Scan for the cell matching the given text and deliver its [X, Y] coordinate at center. 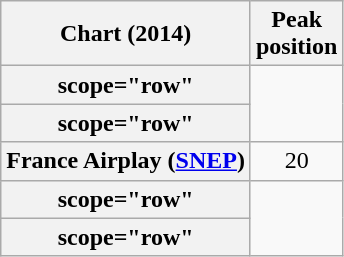
Peakposition [296, 34]
Chart (2014) [126, 34]
France Airplay (SNEP) [126, 161]
20 [296, 161]
